Return the (x, y) coordinate for the center point of the cell that contains the specified text.  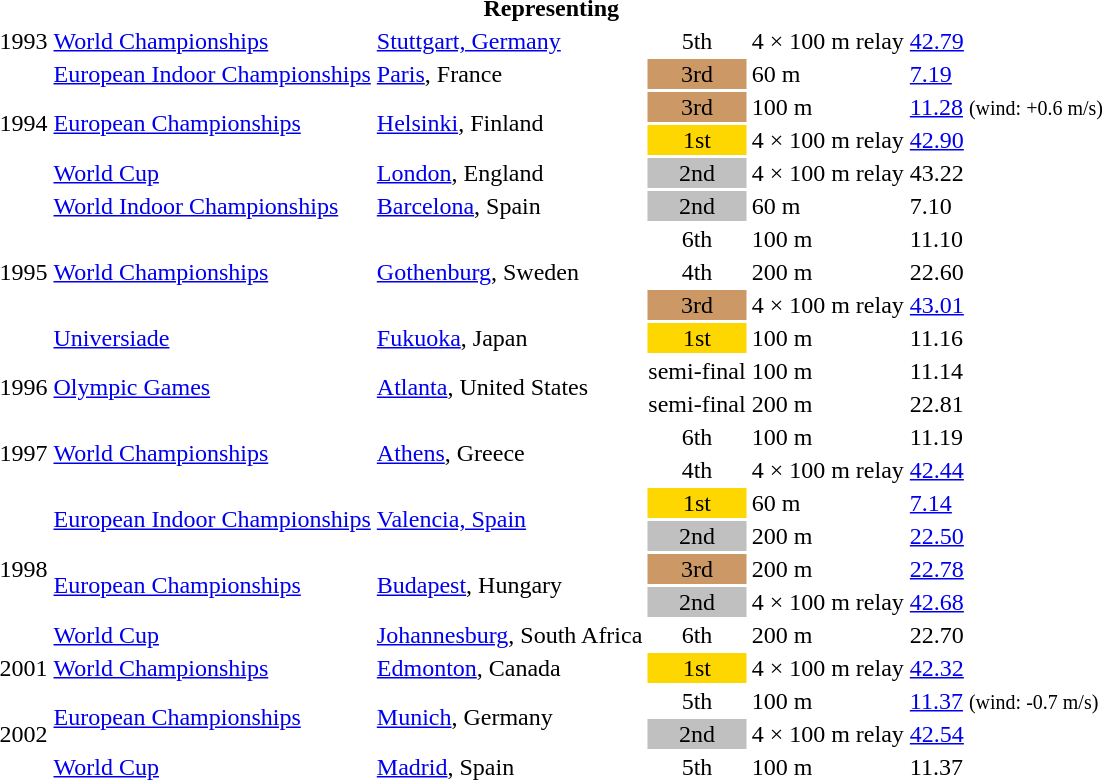
Johannesburg, South Africa (510, 635)
Athens, Greece (510, 454)
Budapest, Hungary (510, 586)
Fukuoka, Japan (510, 338)
Helsinki, Finland (510, 124)
Universiade (212, 338)
Barcelona, Spain (510, 206)
Edmonton, Canada (510, 668)
Valencia, Spain (510, 520)
Gothenburg, Sweden (510, 272)
Munich, Germany (510, 718)
World Indoor Championships (212, 206)
London, England (510, 173)
Atlanta, United States (510, 388)
Stuttgart, Germany (510, 41)
Paris, France (510, 74)
Olympic Games (212, 388)
